Determine the [X, Y] coordinate at the center of the cell enclosing the given text.  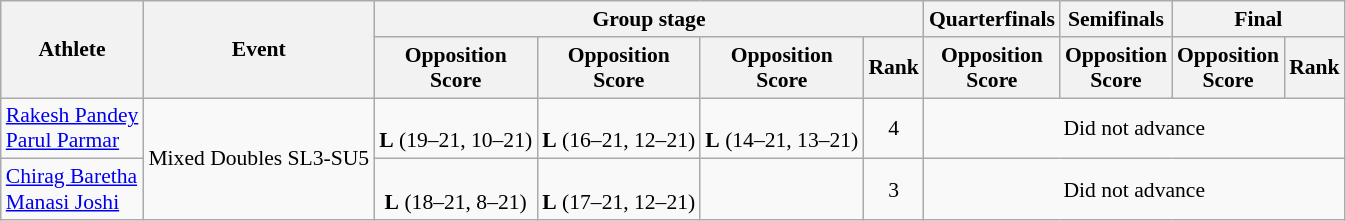
L (18–21, 8–21) [456, 190]
Athlete [72, 50]
Semifinals [1116, 19]
L (17–21, 12–21) [618, 190]
Mixed Doubles SL3-SU5 [258, 159]
Event [258, 50]
L (19–21, 10–21) [456, 128]
Final [1258, 19]
4 [894, 128]
Rakesh PandeyParul Parmar [72, 128]
Chirag BarethaManasi Joshi [72, 190]
L (14–21, 13–21) [782, 128]
Quarterfinals [992, 19]
L (16–21, 12–21) [618, 128]
3 [894, 190]
Group stage [649, 19]
